Pinpoint the cell where the given text exists, returning its [X, Y] midpoint coordinate. 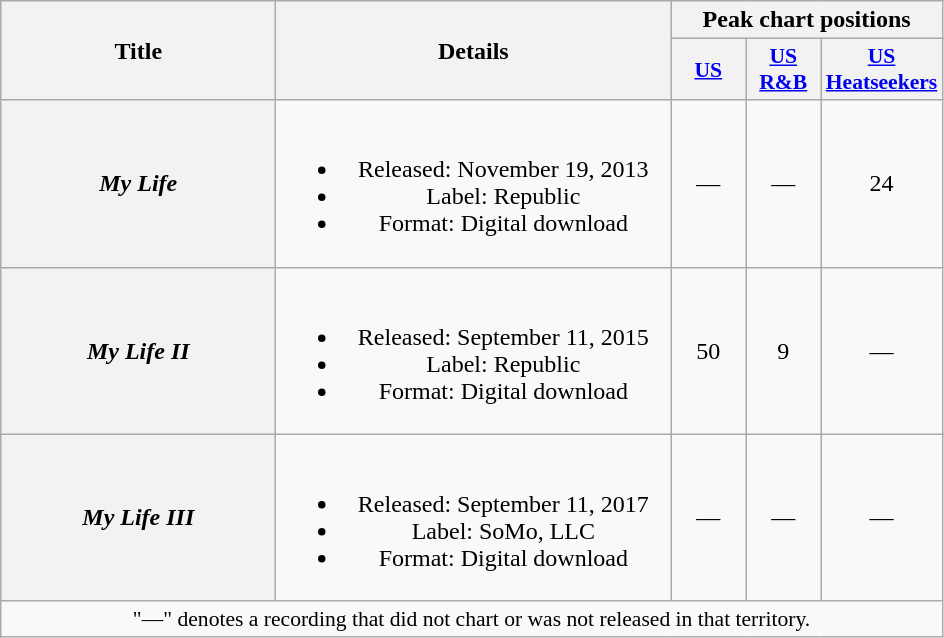
50 [708, 350]
US [708, 70]
My Life II [138, 350]
My Life III [138, 518]
Released: September 11, 2017Label: SoMo, LLCFormat: Digital download [474, 518]
"—" denotes a recording that did not chart or was not released in that territory. [472, 619]
US R&B [784, 70]
Released: September 11, 2015Label: RepublicFormat: Digital download [474, 350]
Title [138, 50]
9 [784, 350]
Details [474, 50]
Peak chart positions [807, 20]
Released: November 19, 2013Label: RepublicFormat: Digital download [474, 184]
24 [882, 184]
US Heatseekers [882, 70]
My Life [138, 184]
